For the text-containing cell, return its midpoint in (X, Y) coordinate format. 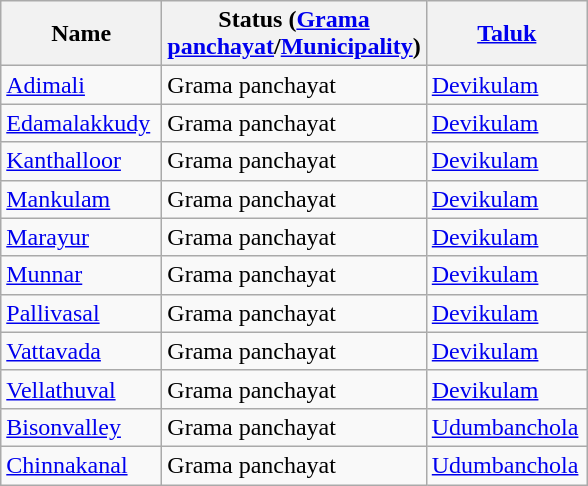
Edamalakkudy (82, 123)
Name (82, 34)
Pallivasal (82, 313)
Vellathuval (82, 389)
Adimali (82, 85)
Marayur (82, 237)
Bisonvalley (82, 427)
Status (Grama panchayat/Municipality) (294, 34)
Vattavada (82, 351)
Taluk (506, 34)
Chinnakanal (82, 465)
Mankulam (82, 199)
Munnar (82, 275)
Kanthalloor (82, 161)
